Return [x, y] of the center of cell containing provided text 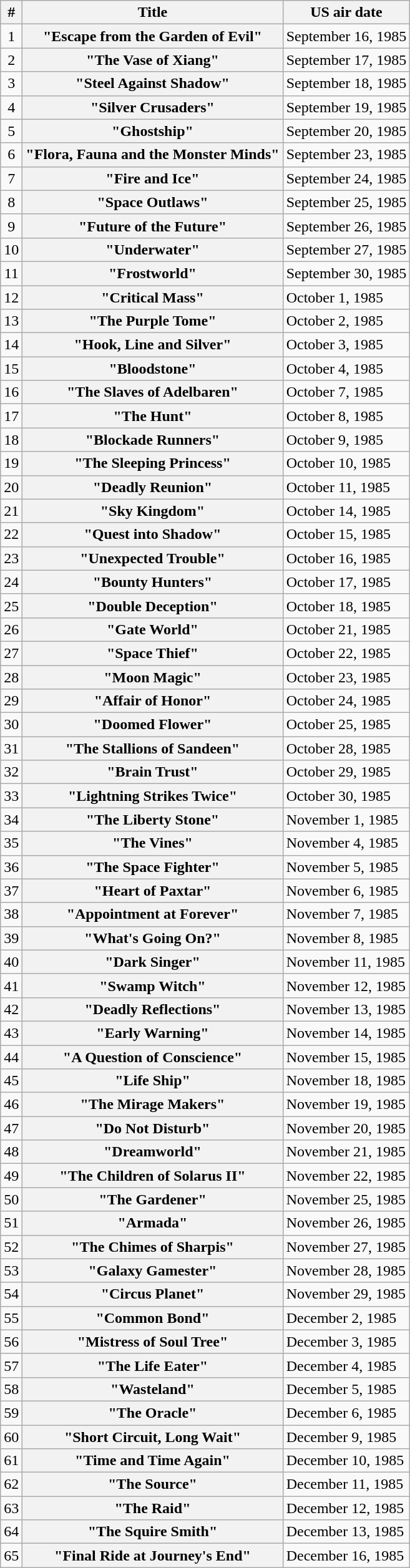
"Double Deception" [152, 606]
December 6, 1985 [346, 1413]
November 5, 1985 [346, 867]
September 26, 1985 [346, 226]
"Deadly Reflections" [152, 1009]
"The Purple Tome" [152, 321]
28 [11, 677]
"The Source" [152, 1484]
October 30, 1985 [346, 796]
November 14, 1985 [346, 1033]
"Hook, Line and Silver" [152, 345]
"Critical Mass" [152, 298]
"Space Outlaws" [152, 202]
48 [11, 1152]
December 16, 1985 [346, 1556]
44 [11, 1057]
"Brain Trust" [152, 772]
October 7, 1985 [346, 392]
October 1, 1985 [346, 298]
45 [11, 1081]
November 7, 1985 [346, 914]
"Time and Time Again" [152, 1461]
October 24, 1985 [346, 701]
"Ghostship" [152, 131]
40 [11, 962]
42 [11, 1009]
November 13, 1985 [346, 1009]
"Unexpected Trouble" [152, 558]
"Heart of Paxtar" [152, 891]
December 5, 1985 [346, 1389]
"The Liberty Stone" [152, 820]
"Short Circuit, Long Wait" [152, 1436]
58 [11, 1389]
October 16, 1985 [346, 558]
59 [11, 1413]
18 [11, 440]
"The Slaves of Adelbaren" [152, 392]
October 21, 1985 [346, 629]
"Space Thief" [152, 653]
57 [11, 1365]
39 [11, 938]
September 17, 1985 [346, 60]
November 6, 1985 [346, 891]
32 [11, 772]
"The Chimes of Sharpis" [152, 1247]
"The Life Eater" [152, 1365]
November 29, 1985 [346, 1294]
35 [11, 843]
"Affair of Honor" [152, 701]
7 [11, 178]
34 [11, 820]
"The Gardener" [152, 1199]
49 [11, 1176]
October 2, 1985 [346, 321]
56 [11, 1342]
26 [11, 629]
October 25, 1985 [346, 725]
"The Vines" [152, 843]
37 [11, 891]
36 [11, 867]
Title [152, 12]
61 [11, 1461]
"Escape from the Garden of Evil" [152, 36]
"The Mirage Makers" [152, 1105]
2 [11, 60]
62 [11, 1484]
"The Sleeping Princess" [152, 463]
October 17, 1985 [346, 582]
"Wasteland" [152, 1389]
November 28, 1985 [346, 1270]
"Sky Kingdom" [152, 511]
52 [11, 1247]
October 10, 1985 [346, 463]
September 30, 1985 [346, 273]
38 [11, 914]
October 3, 1985 [346, 345]
September 23, 1985 [346, 155]
October 28, 1985 [346, 748]
8 [11, 202]
"Circus Planet" [152, 1294]
October 29, 1985 [346, 772]
4 [11, 107]
November 26, 1985 [346, 1223]
November 1, 1985 [346, 820]
December 13, 1985 [346, 1532]
13 [11, 321]
"What's Going On?" [152, 938]
September 20, 1985 [346, 131]
"Moon Magic" [152, 677]
"Deadly Reunion" [152, 487]
10 [11, 249]
53 [11, 1270]
December 9, 1985 [346, 1436]
"The Vase of Xiang" [152, 60]
16 [11, 392]
22 [11, 535]
October 8, 1985 [346, 416]
"Life Ship" [152, 1081]
"Do Not Disturb" [152, 1128]
19 [11, 463]
November 12, 1985 [346, 985]
46 [11, 1105]
September 18, 1985 [346, 84]
November 21, 1985 [346, 1152]
20 [11, 487]
"Early Warning" [152, 1033]
November 11, 1985 [346, 962]
33 [11, 796]
October 15, 1985 [346, 535]
"Lightning Strikes Twice" [152, 796]
# [11, 12]
12 [11, 298]
November 4, 1985 [346, 843]
21 [11, 511]
"Fire and Ice" [152, 178]
"Swamp Witch" [152, 985]
November 20, 1985 [346, 1128]
US air date [346, 12]
December 3, 1985 [346, 1342]
"Quest into Shadow" [152, 535]
"Frostworld" [152, 273]
September 16, 1985 [346, 36]
October 11, 1985 [346, 487]
47 [11, 1128]
December 2, 1985 [346, 1318]
64 [11, 1532]
31 [11, 748]
September 19, 1985 [346, 107]
"The Hunt" [152, 416]
December 11, 1985 [346, 1484]
1 [11, 36]
"The Space Fighter" [152, 867]
"Bounty Hunters" [152, 582]
"Dark Singer" [152, 962]
27 [11, 653]
54 [11, 1294]
24 [11, 582]
3 [11, 84]
September 24, 1985 [346, 178]
43 [11, 1033]
November 8, 1985 [346, 938]
December 12, 1985 [346, 1508]
14 [11, 345]
"Dreamworld" [152, 1152]
60 [11, 1436]
December 4, 1985 [346, 1365]
October 18, 1985 [346, 606]
"Blockade Runners" [152, 440]
"The Raid" [152, 1508]
"Doomed Flower" [152, 725]
"Underwater" [152, 249]
November 27, 1985 [346, 1247]
"Armada" [152, 1223]
October 4, 1985 [346, 369]
October 22, 1985 [346, 653]
23 [11, 558]
50 [11, 1199]
"The Oracle" [152, 1413]
51 [11, 1223]
6 [11, 155]
29 [11, 701]
"Future of the Future" [152, 226]
November 22, 1985 [346, 1176]
"The Squire Smith" [152, 1532]
11 [11, 273]
30 [11, 725]
September 25, 1985 [346, 202]
5 [11, 131]
"Bloodstone" [152, 369]
55 [11, 1318]
"The Stallions of Sandeen" [152, 748]
63 [11, 1508]
65 [11, 1556]
41 [11, 985]
"Steel Against Shadow" [152, 84]
October 23, 1985 [346, 677]
25 [11, 606]
"Mistress of Soul Tree" [152, 1342]
October 9, 1985 [346, 440]
"Flora, Fauna and the Monster Minds" [152, 155]
November 25, 1985 [346, 1199]
"Common Bond" [152, 1318]
"The Children of Solarus II" [152, 1176]
9 [11, 226]
"A Question of Conscience" [152, 1057]
September 27, 1985 [346, 249]
October 14, 1985 [346, 511]
"Silver Crusaders" [152, 107]
"Final Ride at Journey's End" [152, 1556]
"Galaxy Gamester" [152, 1270]
November 15, 1985 [346, 1057]
"Appointment at Forever" [152, 914]
November 19, 1985 [346, 1105]
17 [11, 416]
15 [11, 369]
November 18, 1985 [346, 1081]
December 10, 1985 [346, 1461]
"Gate World" [152, 629]
